Return the [x, y] coordinate for the center point of the cell that contains the specified text.  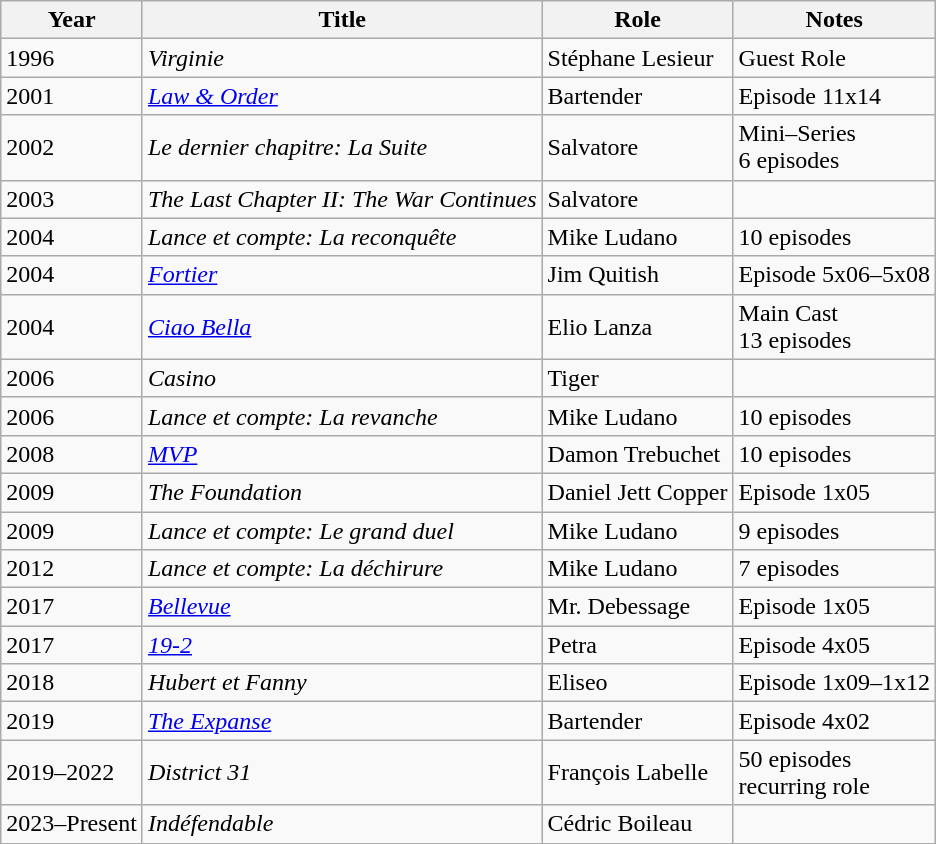
2001 [72, 96]
Episode 4x05 [834, 645]
The Foundation [342, 492]
1996 [72, 58]
Fortier [342, 275]
50 episodes recurring role [834, 772]
2019 [72, 721]
Petra [638, 645]
Lance et compte: La déchirure [342, 569]
Lance et compte: La revanche [342, 416]
19-2 [342, 645]
9 episodes [834, 531]
Mr. Debessage [638, 607]
Notes [834, 20]
Episode 5x06–5x08 [834, 275]
Lance et compte: Le grand duel [342, 531]
2019–2022 [72, 772]
2002 [72, 148]
The Expanse [342, 721]
Guest Role [834, 58]
MVP [342, 454]
The Last Chapter II: The War Continues [342, 199]
Elio Lanza [638, 326]
Ciao Bella [342, 326]
Role [638, 20]
François Labelle [638, 772]
Episode 11x14 [834, 96]
Daniel Jett Copper [638, 492]
Law & Order [342, 96]
Jim Quitish [638, 275]
7 episodes [834, 569]
District 31 [342, 772]
Year [72, 20]
Hubert et Fanny [342, 683]
Episode 1x09–1x12 [834, 683]
Mini–Series 6 episodes [834, 148]
Stéphane Lesieur [638, 58]
Cédric Boileau [638, 824]
Lance et compte: La reconquête [342, 237]
2003 [72, 199]
2018 [72, 683]
Damon Trebuchet [638, 454]
2012 [72, 569]
Title [342, 20]
Bellevue [342, 607]
Eliseo [638, 683]
Main Cast 13 episodes [834, 326]
Episode 4x02 [834, 721]
Le dernier chapitre: La Suite [342, 148]
Casino [342, 378]
2008 [72, 454]
Virginie [342, 58]
2023–Present [72, 824]
Indéfendable [342, 824]
Tiger [638, 378]
